Scan for the cell matching the given text and deliver its [x, y] coordinate at center. 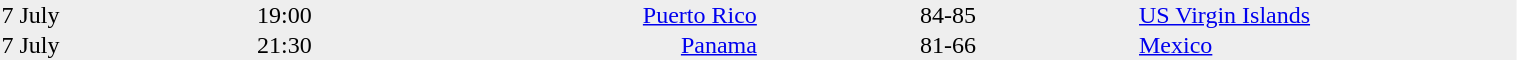
Puerto Rico [568, 15]
19:00 [285, 15]
21:30 [285, 45]
US Virgin Islands [1328, 15]
Mexico [1328, 45]
81-66 [948, 45]
Panama [568, 45]
84-85 [948, 15]
